Extract the [X, Y] coordinate from the center of the cell holding the provided text.  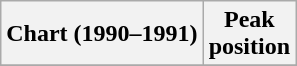
Chart (1990–1991) [102, 34]
Peakposition [249, 34]
